Scan for the cell matching the given text and deliver its [X, Y] coordinate at center. 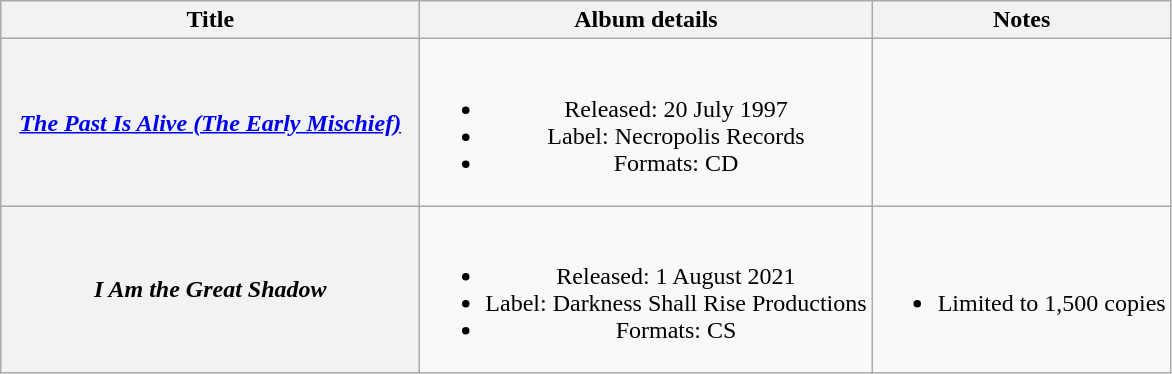
Notes [1022, 20]
Limited to 1,500 copies [1022, 290]
The Past Is Alive (The Early Mischief) [210, 122]
Album details [646, 20]
I Am the Great Shadow [210, 290]
Title [210, 20]
Released: 1 August 2021Label: Darkness Shall Rise ProductionsFormats: CS [646, 290]
Released: 20 July 1997Label: Necropolis RecordsFormats: CD [646, 122]
